Return the (x, y) coordinate for the center point of the cell that contains the specified text.  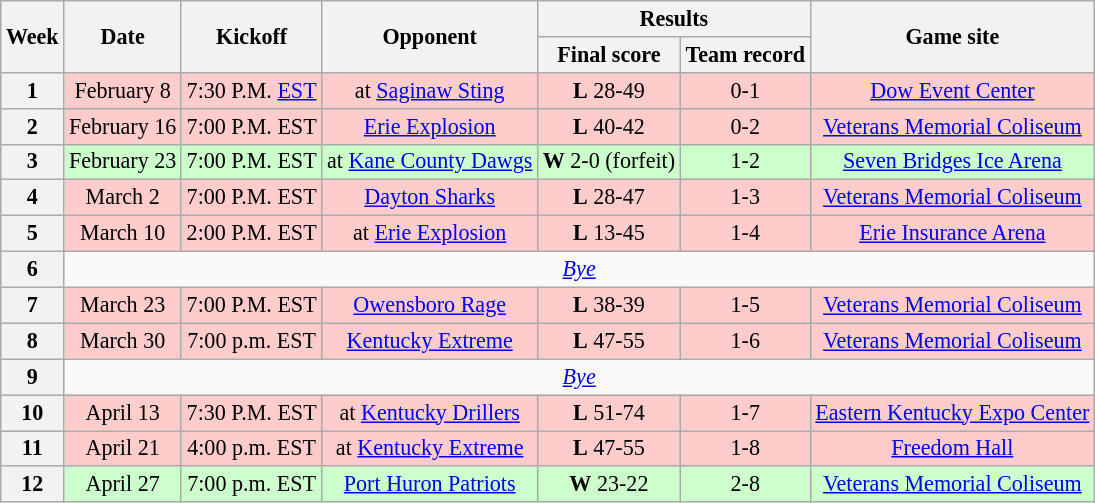
at Kentucky Drillers (430, 412)
at Erie Explosion (430, 233)
March 2 (123, 198)
Dow Event Center (952, 90)
Week (32, 36)
1 (32, 90)
11 (32, 448)
1-2 (745, 162)
March 30 (123, 341)
1-7 (745, 412)
Dayton Sharks (430, 198)
9 (32, 377)
2 (32, 126)
Kickoff (251, 36)
12 (32, 484)
March 23 (123, 305)
1-6 (745, 341)
L 28-49 (610, 90)
1-5 (745, 305)
at Kentucky Extreme (430, 448)
Eastern Kentucky Expo Center (952, 412)
L 40-42 (610, 126)
February 16 (123, 126)
Game site (952, 36)
5 (32, 233)
at Kane County Dawgs (430, 162)
April 13 (123, 412)
Final score (610, 54)
Owensboro Rage (430, 305)
4 (32, 198)
Opponent (430, 36)
February 23 (123, 162)
4:00 p.m. EST (251, 448)
April 21 (123, 448)
0-1 (745, 90)
1-3 (745, 198)
1-4 (745, 233)
10 (32, 412)
3 (32, 162)
6 (32, 269)
7 (32, 305)
Freedom Hall (952, 448)
2:00 P.M. EST (251, 233)
April 27 (123, 484)
at Saginaw Sting (430, 90)
Team record (745, 54)
L 51-74 (610, 412)
8 (32, 341)
0-2 (745, 126)
February 8 (123, 90)
Kentucky Extreme (430, 341)
March 10 (123, 233)
L 28-47 (610, 198)
W 2-0 (forfeit) (610, 162)
1-8 (745, 448)
Port Huron Patriots (430, 484)
Erie Explosion (430, 126)
Results (674, 18)
Erie Insurance Arena (952, 233)
W 23-22 (610, 484)
Seven Bridges Ice Arena (952, 162)
L 13-45 (610, 233)
Date (123, 36)
2-8 (745, 484)
L 38-39 (610, 305)
